Determine the (x, y) coordinate at the center of the cell enclosing the given text.  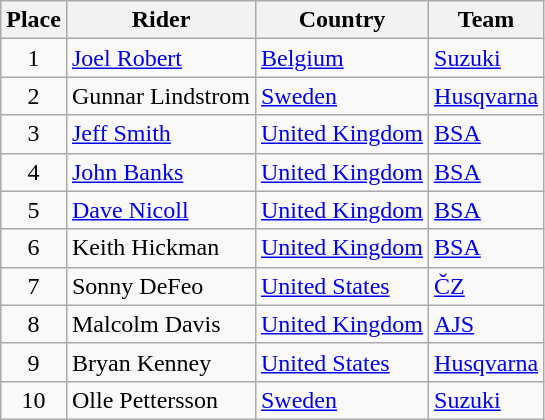
4 (34, 172)
Belgium (342, 58)
Joel Robert (160, 58)
John Banks (160, 172)
Gunnar Lindstrom (160, 96)
2 (34, 96)
ČZ (486, 286)
AJS (486, 324)
Bryan Kenney (160, 362)
6 (34, 248)
5 (34, 210)
Keith Hickman (160, 248)
3 (34, 134)
Sonny DeFeo (160, 286)
Team (486, 20)
7 (34, 286)
Rider (160, 20)
8 (34, 324)
Place (34, 20)
Malcolm Davis (160, 324)
Country (342, 20)
Jeff Smith (160, 134)
9 (34, 362)
Olle Pettersson (160, 400)
Dave Nicoll (160, 210)
1 (34, 58)
10 (34, 400)
